Provide the (X, Y) coordinate of the cell's center where the given text is located.  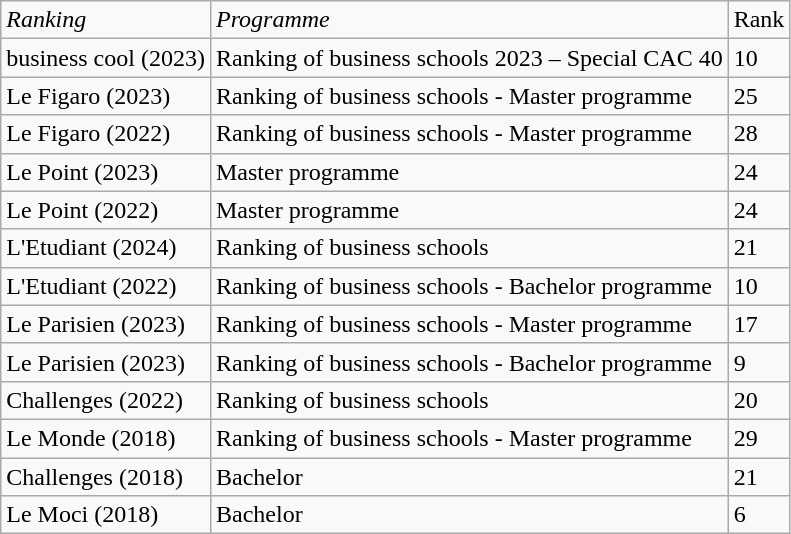
25 (759, 96)
business cool (2023) (106, 58)
20 (759, 400)
L'Etudiant (2022) (106, 286)
Le Moci (2018) (106, 515)
Programme (469, 20)
Challenges (2018) (106, 477)
9 (759, 362)
Le Point (2022) (106, 210)
29 (759, 438)
Le Point (2023) (106, 172)
Le Figaro (2023) (106, 96)
6 (759, 515)
17 (759, 324)
Ranking of business schools 2023 – Special CAC 40 (469, 58)
Rank (759, 20)
Le Monde (2018) (106, 438)
Challenges (2022) (106, 400)
Ranking (106, 20)
Le Figaro (2022) (106, 134)
28 (759, 134)
L'Etudiant (2024) (106, 248)
